Extract the [X, Y] coordinate from the center of the cell holding the provided text.  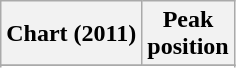
Chart (2011) [72, 34]
Peakposition [188, 34]
